Capture the cell that displays the provided text and extract its (x, y) central coordinate. 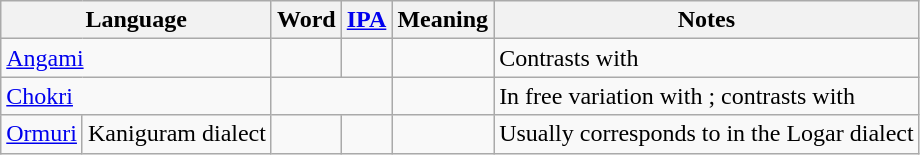
Notes (707, 20)
IPA (366, 20)
In free variation with ; contrasts with (707, 96)
Word (306, 20)
Usually corresponds to in the Logar dialect (707, 134)
Kaniguram dialect (176, 134)
Ormuri (42, 134)
Angami (136, 58)
Contrasts with (707, 58)
Meaning (443, 20)
Chokri (136, 96)
Language (136, 20)
